Capture the cell that displays the provided text and extract its [x, y] central coordinate. 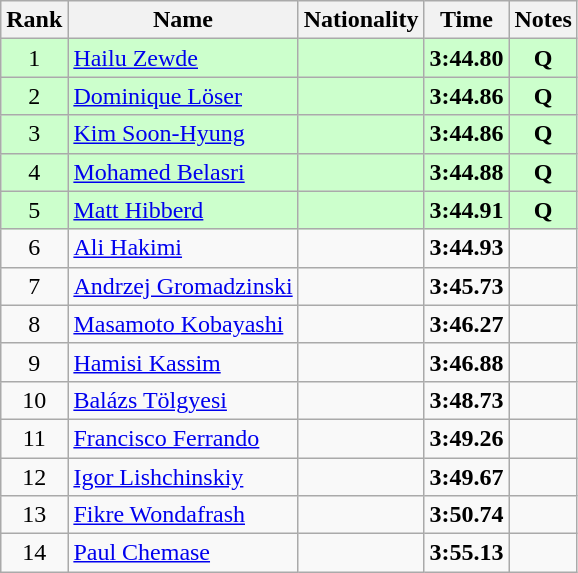
Notes [543, 20]
Rank [34, 20]
13 [34, 515]
14 [34, 553]
Kim Soon-Hyung [183, 134]
Andrzej Gromadzinski [183, 286]
1 [34, 58]
3:46.88 [466, 362]
6 [34, 248]
8 [34, 324]
4 [34, 172]
Hamisi Kassim [183, 362]
Masamoto Kobayashi [183, 324]
5 [34, 210]
2 [34, 96]
3:49.26 [466, 438]
10 [34, 400]
9 [34, 362]
3:46.27 [466, 324]
Time [466, 20]
Dominique Löser [183, 96]
Name [183, 20]
Matt Hibberd [183, 210]
3:55.13 [466, 553]
Fikre Wondafrash [183, 515]
7 [34, 286]
3:48.73 [466, 400]
Francisco Ferrando [183, 438]
3:45.73 [466, 286]
11 [34, 438]
3:50.74 [466, 515]
3:44.88 [466, 172]
3:49.67 [466, 477]
Paul Chemase [183, 553]
Ali Hakimi [183, 248]
3:44.91 [466, 210]
Balázs Tölgyesi [183, 400]
3 [34, 134]
3:44.93 [466, 248]
12 [34, 477]
Igor Lishchinskiy [183, 477]
Hailu Zewde [183, 58]
Nationality [361, 20]
Mohamed Belasri [183, 172]
3:44.80 [466, 58]
